Provide the (X, Y) coordinate of the cell's center where the given text is located.  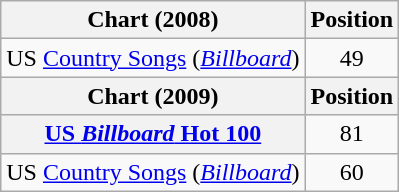
Chart (2009) (153, 96)
Chart (2008) (153, 20)
49 (352, 58)
US Billboard Hot 100 (153, 134)
81 (352, 134)
60 (352, 172)
